For the text-containing cell, return its midpoint in [x, y] coordinate format. 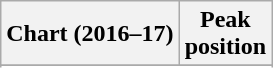
Peak position [225, 34]
Chart (2016–17) [90, 34]
